Detect which cell encompasses the target text, then output its (X, Y) center coordinate. 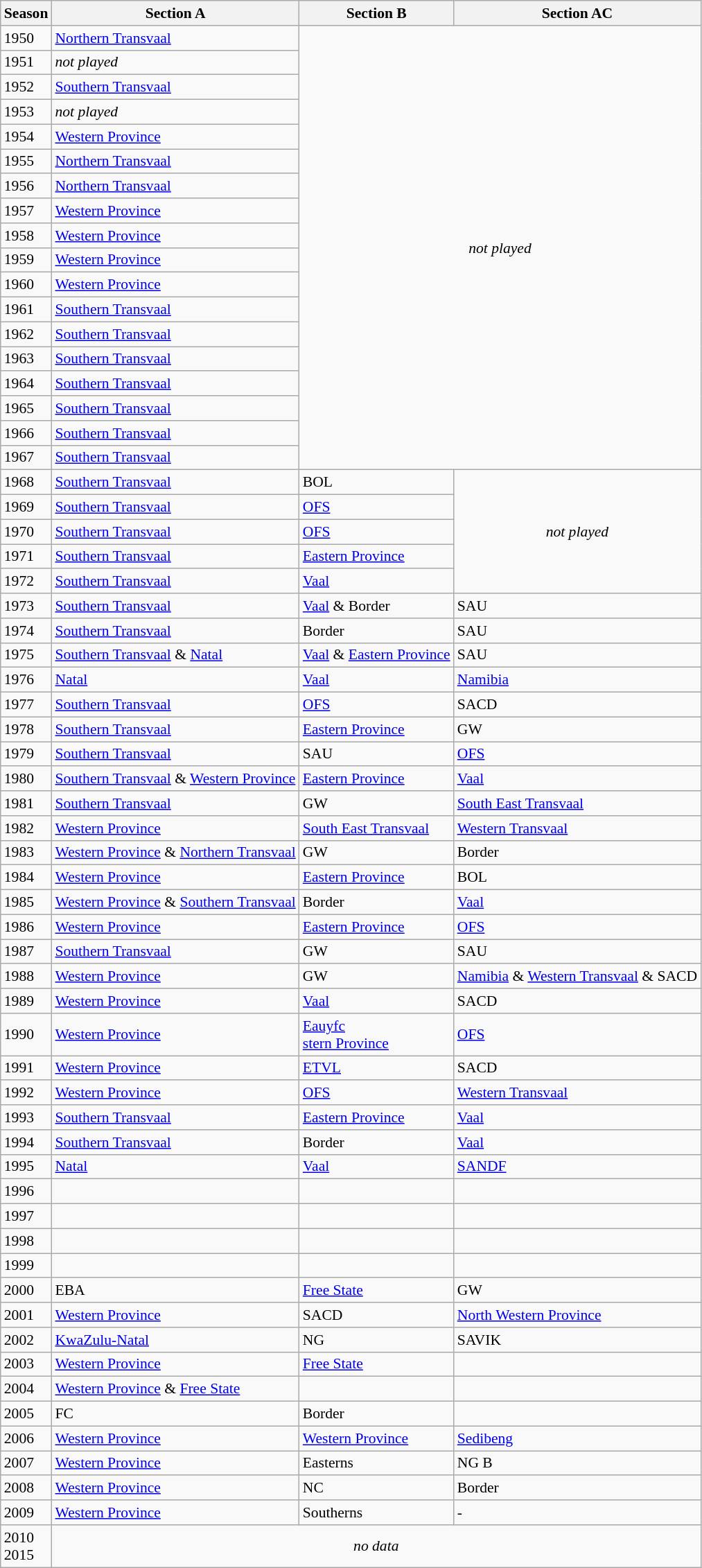
2005 (26, 1414)
Vaal & Eastern Province (377, 655)
1986 (26, 927)
1982 (26, 828)
1952 (26, 87)
Section A (175, 13)
1979 (26, 754)
Southerns (377, 1513)
1991 (26, 1068)
1998 (26, 1241)
ETVL (377, 1068)
NG B (577, 1463)
SANDF (577, 1167)
1951 (26, 62)
Namibia & Western Transvaal & SACD (577, 977)
1958 (26, 236)
1964 (26, 384)
1984 (26, 878)
EBA (175, 1291)
Western Province & Southern Transvaal (175, 903)
2004 (26, 1389)
Easterns (377, 1463)
Western Province & Northern Transvaal (175, 853)
2007 (26, 1463)
1971 (26, 557)
1950 (26, 38)
- (577, 1513)
1957 (26, 211)
20102015 (26, 1546)
1997 (26, 1217)
KwaZulu-Natal (175, 1340)
Season (26, 13)
1985 (26, 903)
1983 (26, 853)
Western Province & Free State (175, 1389)
2003 (26, 1364)
1956 (26, 186)
1953 (26, 112)
1954 (26, 137)
1973 (26, 606)
1975 (26, 655)
1976 (26, 680)
Southern Transvaal & Western Province (175, 779)
1961 (26, 310)
FC (175, 1414)
1962 (26, 334)
North Western Province (577, 1315)
SAVIK (577, 1340)
2002 (26, 1340)
NC (377, 1488)
2000 (26, 1291)
Vaal & Border (377, 606)
1996 (26, 1192)
2001 (26, 1315)
1992 (26, 1093)
1994 (26, 1142)
Eauyfcstern Province (377, 1034)
Section AC (577, 13)
1970 (26, 532)
1972 (26, 582)
1960 (26, 285)
1981 (26, 803)
Section B (377, 13)
1987 (26, 952)
Namibia (577, 680)
2009 (26, 1513)
Southern Transvaal & Natal (175, 655)
1990 (26, 1034)
Sedibeng (577, 1438)
1967 (26, 458)
1968 (26, 482)
1963 (26, 359)
2008 (26, 1488)
1989 (26, 1001)
1965 (26, 408)
1955 (26, 162)
1980 (26, 779)
1993 (26, 1117)
1969 (26, 507)
no data (376, 1546)
1978 (26, 729)
1974 (26, 631)
2006 (26, 1438)
1966 (26, 433)
1999 (26, 1266)
1977 (26, 705)
1995 (26, 1167)
NG (377, 1340)
1959 (26, 260)
1988 (26, 977)
